Extract the (x, y) coordinate from the center of the cell holding the provided text.  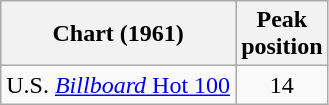
Peakposition (282, 34)
U.S. Billboard Hot 100 (118, 85)
Chart (1961) (118, 34)
14 (282, 85)
